Determine the (X, Y) coordinate at the center of the cell enclosing the given text.  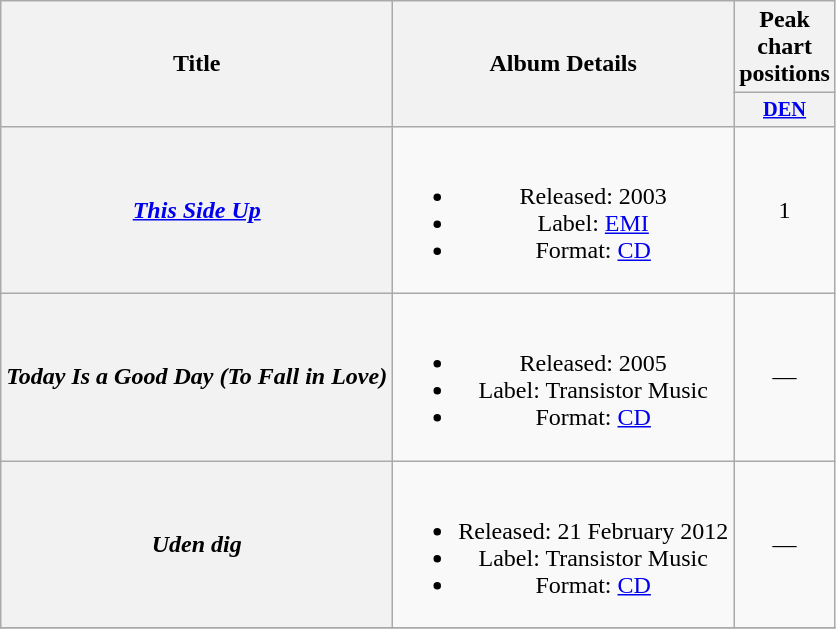
Uden dig (197, 544)
Released: 2005Label: Transistor MusicFormat: CD (564, 378)
Title (197, 64)
Peak chart positions (785, 47)
Released: 21 February 2012Label: Transistor MusicFormat: CD (564, 544)
Today Is a Good Day (To Fall in Love) (197, 378)
Album Details (564, 64)
DEN (785, 110)
1 (785, 210)
This Side Up (197, 210)
Released: 2003Label: EMIFormat: CD (564, 210)
